From the cell containing the given text, extract its center point as (x, y) coordinate. 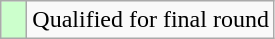
Qualified for final round (151, 20)
